From the cell containing the given text, extract its center point as [X, Y] coordinate. 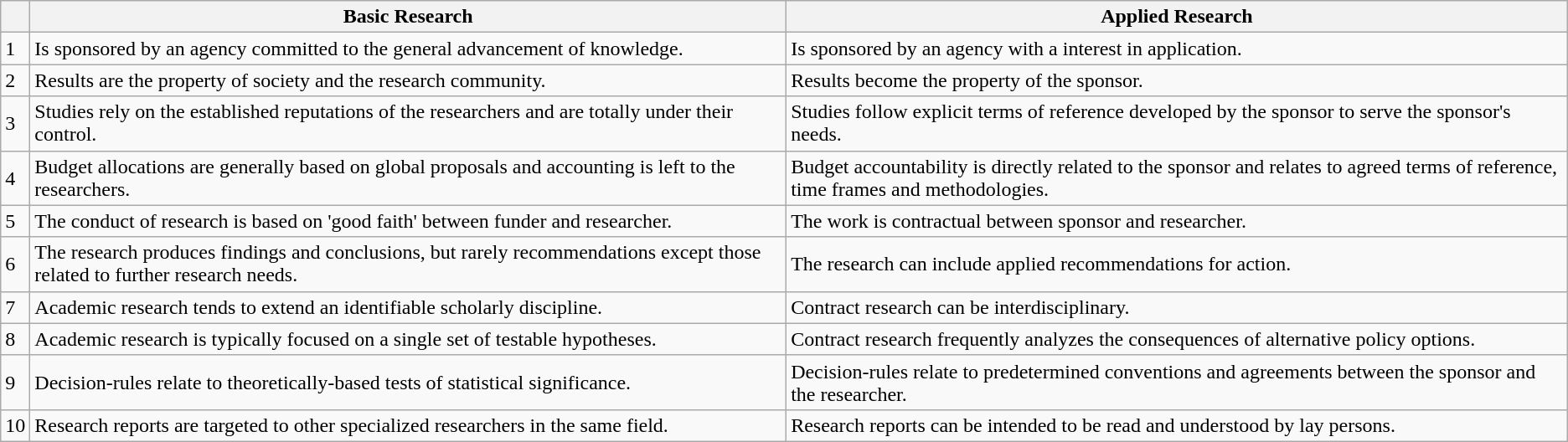
Basic Research [409, 17]
Contract research frequently analyzes the consequences of alternative policy options. [1178, 339]
Decision-rules relate to theoretically-based tests of statistical significance. [409, 382]
Academic research is typically focused on a single set of testable hypotheses. [409, 339]
2 [15, 80]
Contract research can be interdisciplinary. [1178, 307]
Budget accountability is directly related to the sponsor and relates to agreed terms of reference, time frames and methodologies. [1178, 177]
The work is contractual between sponsor and researcher. [1178, 221]
5 [15, 221]
Research reports can be intended to be read and understood by lay persons. [1178, 425]
10 [15, 425]
3 [15, 124]
7 [15, 307]
Decision-rules relate to predetermined conventions and agreements between the sponsor and the researcher. [1178, 382]
Studies rely on the established reputations of the researchers and are totally under their control. [409, 124]
8 [15, 339]
Applied Research [1178, 17]
Is sponsored by an agency with a interest in application. [1178, 49]
Research reports are targeted to other specialized researchers in the same field. [409, 425]
6 [15, 265]
1 [15, 49]
Academic research tends to extend an identifiable scholarly discipline. [409, 307]
Budget allocations are generally based on global proposals and accounting is left to the researchers. [409, 177]
The research produces findings and conclusions, but rarely recommendations except those related to further research needs. [409, 265]
Results are the property of society and the research community. [409, 80]
4 [15, 177]
The research can include applied recommendations for action. [1178, 265]
Is sponsored by an agency committed to the general advancement of knowledge. [409, 49]
The conduct of research is based on 'good faith' between funder and researcher. [409, 221]
Results become the property of the sponsor. [1178, 80]
9 [15, 382]
Studies follow explicit terms of reference developed by the sponsor to serve the sponsor's needs. [1178, 124]
